Capture the cell that displays the provided text and extract its [x, y] central coordinate. 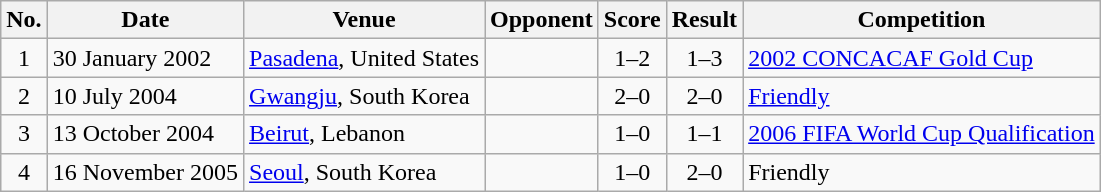
16 November 2005 [145, 172]
1–3 [704, 58]
2006 FIFA World Cup Qualification [922, 134]
1 [24, 58]
Venue [364, 20]
1–1 [704, 134]
Gwangju, South Korea [364, 96]
No. [24, 20]
Competition [922, 20]
Result [704, 20]
1–2 [632, 58]
Date [145, 20]
2 [24, 96]
Opponent [542, 20]
Beirut, Lebanon [364, 134]
13 October 2004 [145, 134]
10 July 2004 [145, 96]
30 January 2002 [145, 58]
3 [24, 134]
Pasadena, United States [364, 58]
Score [632, 20]
4 [24, 172]
Seoul, South Korea [364, 172]
2002 CONCACAF Gold Cup [922, 58]
